Locate the cell with the specified text and output its (X, Y) center coordinate. 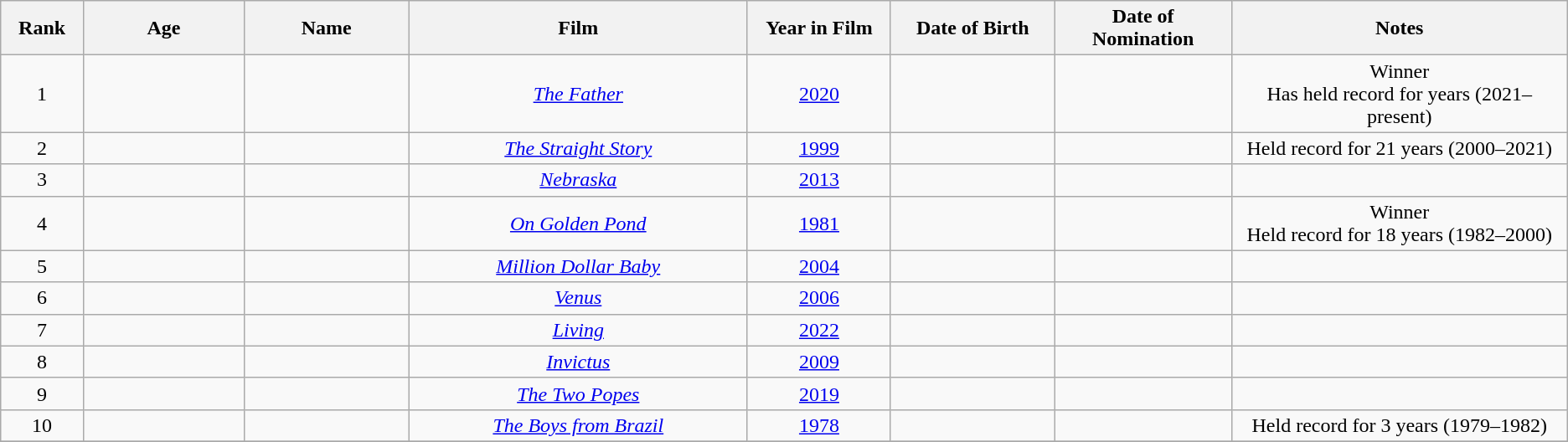
Rank (42, 28)
2004 (819, 266)
2006 (819, 298)
8 (42, 362)
Age (163, 28)
Million Dollar Baby (578, 266)
7 (42, 330)
The Two Popes (578, 393)
3 (42, 180)
WinnerHeld record for 18 years (1982–2000) (1399, 223)
5 (42, 266)
1978 (819, 425)
2013 (819, 180)
6 (42, 298)
The Boys from Brazil (578, 425)
Date of Nomination (1142, 28)
The Father (578, 94)
1981 (819, 223)
Living (578, 330)
Date of Birth (972, 28)
Held record for 3 years (1979–1982) (1399, 425)
Name (327, 28)
Year in Film (819, 28)
Venus (578, 298)
9 (42, 393)
1 (42, 94)
2022 (819, 330)
4 (42, 223)
Film (578, 28)
2009 (819, 362)
Held record for 21 years (2000–2021) (1399, 148)
The Straight Story (578, 148)
Notes (1399, 28)
1999 (819, 148)
Nebraska (578, 180)
2 (42, 148)
WinnerHas held record for years (2021–present) (1399, 94)
2019 (819, 393)
Invictus (578, 362)
10 (42, 425)
2020 (819, 94)
On Golden Pond (578, 223)
